Determine the [x, y] coordinate at the center of the cell enclosing the given text.  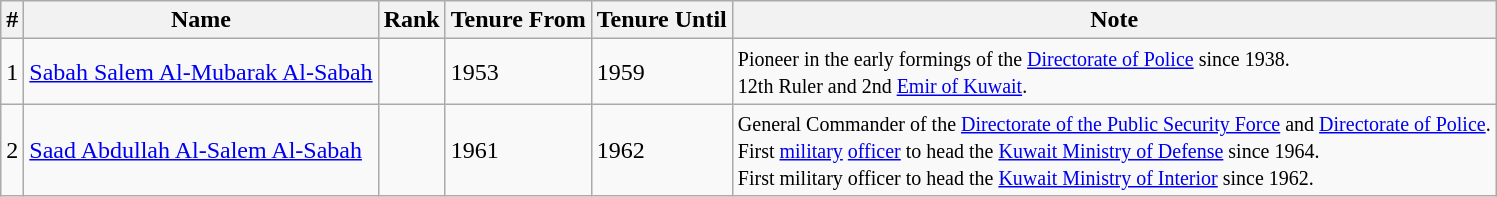
Note [1114, 20]
1953 [518, 72]
1 [12, 72]
1961 [518, 150]
1962 [662, 150]
Tenure Until [662, 20]
Sabah Salem Al-Mubarak Al-Sabah [201, 72]
Tenure From [518, 20]
Rank [412, 20]
Pioneer in the early formings of the Directorate of Police since 1938. 12th Ruler and 2nd Emir of Kuwait. [1114, 72]
2 [12, 150]
1959 [662, 72]
# [12, 20]
Saad Abdullah Al-Salem Al-Sabah [201, 150]
Name [201, 20]
